Determine the (x, y) coordinate at the center of the cell enclosing the given text.  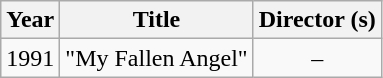
Director (s) (317, 20)
1991 (30, 58)
Title (156, 20)
"My Fallen Angel" (156, 58)
– (317, 58)
Year (30, 20)
